Return the [X, Y] coordinate for the center point of the cell that contains the specified text.  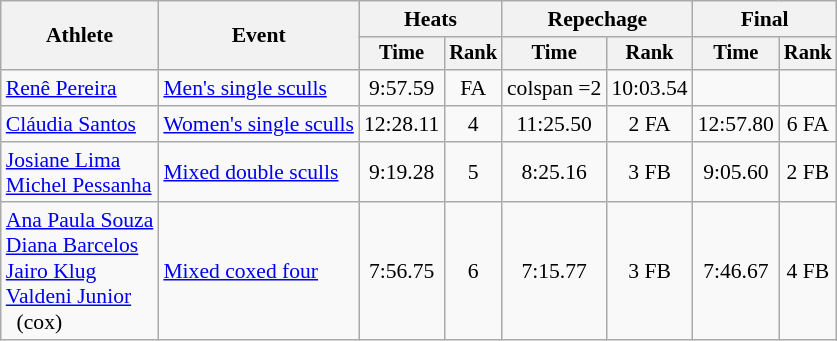
7:56.75 [402, 272]
Cláudia Santos [80, 124]
10:03.54 [649, 88]
Final [765, 19]
Athlete [80, 36]
5 [473, 172]
9:05.60 [736, 172]
12:28.11 [402, 124]
6 [473, 272]
12:57.80 [736, 124]
Repechage [598, 19]
7:15.77 [554, 272]
Event [258, 36]
2 FA [649, 124]
Men's single sculls [258, 88]
colspan =2 [554, 88]
Heats [430, 19]
Women's single sculls [258, 124]
Josiane LimaMichel Pessanha [80, 172]
2 FB [808, 172]
9:19.28 [402, 172]
8:25.16 [554, 172]
9:57.59 [402, 88]
7:46.67 [736, 272]
6 FA [808, 124]
FA [473, 88]
4 [473, 124]
Ana Paula SouzaDiana BarcelosJairo KlugValdeni Junior (cox) [80, 272]
11:25.50 [554, 124]
Mixed coxed four [258, 272]
4 FB [808, 272]
Mixed double sculls [258, 172]
Renê Pereira [80, 88]
